Search for the cell housing the specified text and yield its [x, y] center coordinate. 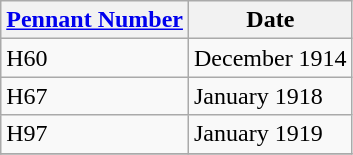
Date [270, 20]
December 1914 [270, 58]
January 1918 [270, 96]
H97 [95, 134]
January 1919 [270, 134]
H67 [95, 96]
Pennant Number [95, 20]
H60 [95, 58]
